Pinpoint the cell where the given text exists, returning its (x, y) midpoint coordinate. 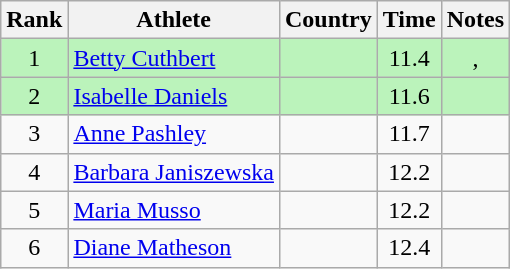
11.6 (409, 96)
1 (34, 58)
11.4 (409, 58)
11.7 (409, 134)
Notes (475, 20)
Betty Cuthbert (174, 58)
5 (34, 210)
6 (34, 248)
Time (409, 20)
Athlete (174, 20)
12.4 (409, 248)
3 (34, 134)
Country (328, 20)
Barbara Janiszewska (174, 172)
2 (34, 96)
Rank (34, 20)
Isabelle Daniels (174, 96)
Maria Musso (174, 210)
4 (34, 172)
Anne Pashley (174, 134)
Diane Matheson (174, 248)
, (475, 58)
